Pinpoint the cell where the given text exists, returning its [x, y] midpoint coordinate. 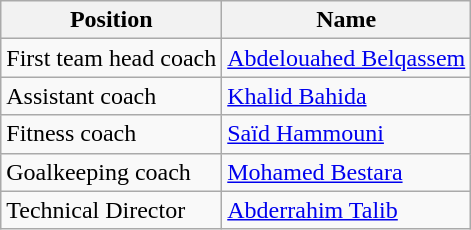
Assistant coach [112, 96]
Mohamed Bestara [346, 172]
Abderrahim Talib [346, 210]
Name [346, 20]
Technical Director [112, 210]
Khalid Bahida [346, 96]
First team head coach [112, 58]
Abdelouahed Belqassem [346, 58]
Position [112, 20]
Fitness coach [112, 134]
Goalkeeping coach [112, 172]
Saïd Hammouni [346, 134]
